Scan for the cell matching the given text and deliver its (X, Y) coordinate at center. 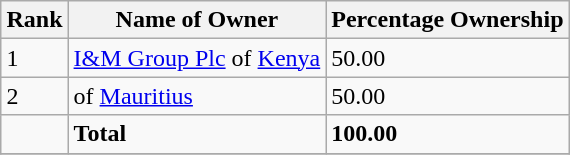
I&M Group Plc of Kenya (197, 58)
100.00 (448, 134)
2 (34, 96)
Name of Owner (197, 20)
Total (197, 134)
Rank (34, 20)
of Mauritius (197, 96)
Percentage Ownership (448, 20)
1 (34, 58)
